Scan for the cell matching the given text and deliver its [x, y] coordinate at center. 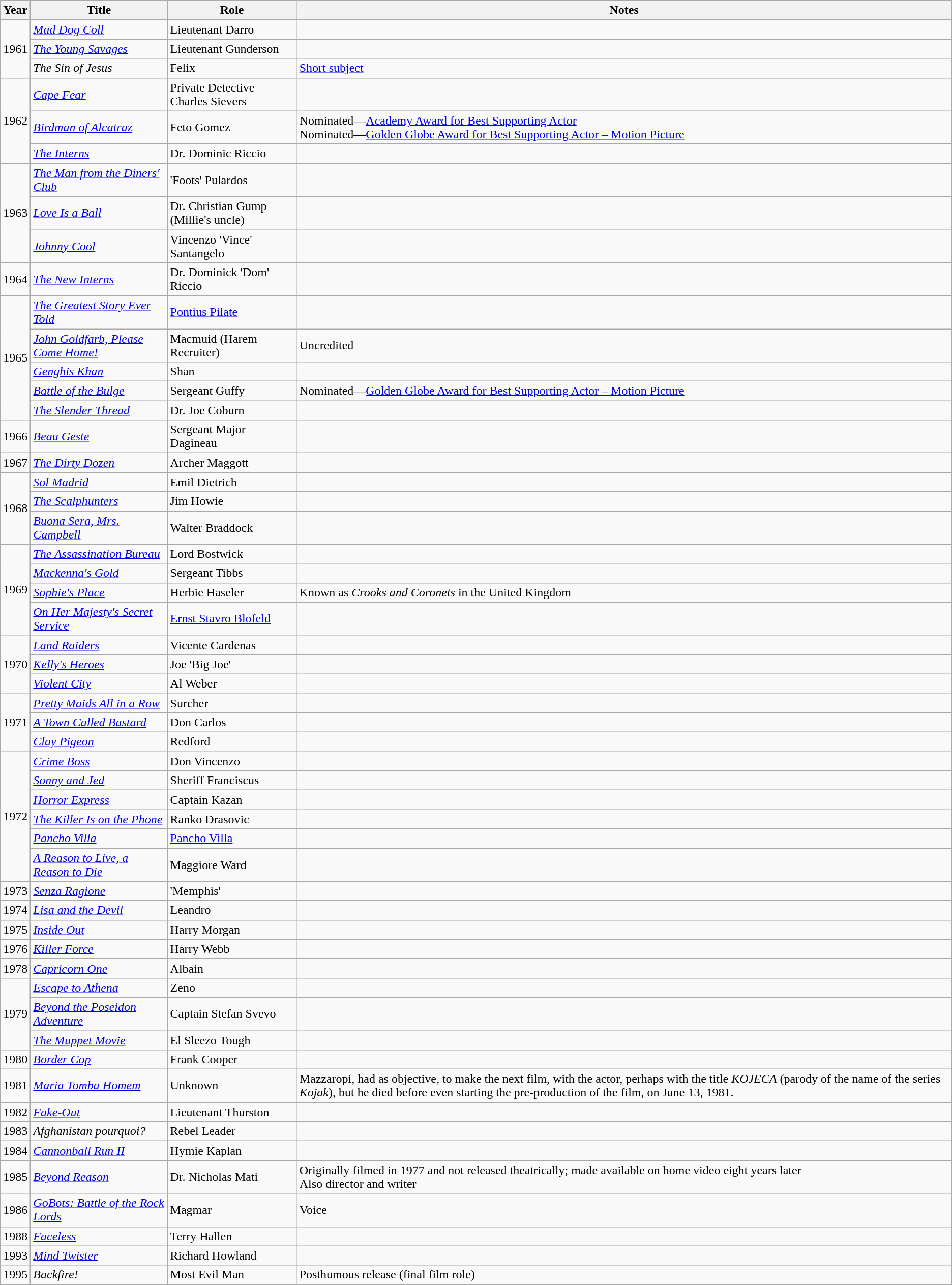
Pretty Maids All in a Row [99, 703]
Lord Bostwick [232, 554]
Horror Express [99, 800]
Private Detective Charles Sievers [232, 95]
The Man from the Diners' Club [99, 180]
Harry Webb [232, 949]
Buona Sera, Mrs. Campbell [99, 528]
El Sleezo Tough [232, 1040]
Richard Howland [232, 1256]
Kelly's Heroes [99, 664]
Felix [232, 68]
Cannonball Run II [99, 1151]
1993 [15, 1256]
Herbie Haseler [232, 592]
The Slender Thread [99, 410]
1974 [15, 910]
1981 [15, 1086]
1962 [15, 121]
Capricorn One [99, 968]
Beau Geste [99, 436]
1984 [15, 1151]
John Goldfarb, Please Come Home! [99, 345]
Joe 'Big Joe' [232, 664]
Fake-Out [99, 1112]
Dr. Dominick 'Dom' Riccio [232, 279]
Leandro [232, 910]
Senza Ragione [99, 891]
1964 [15, 279]
Dr. Dominic Riccio [232, 154]
Macmuid (Harem Recruiter) [232, 345]
1995 [15, 1275]
Maggiore Ward [232, 864]
Backfire! [99, 1275]
The Greatest Story Ever Told [99, 312]
Birdman of Alcatraz [99, 127]
Battle of the Bulge [99, 391]
Sheriff Franciscus [232, 781]
Beyond the Poseidon Adventure [99, 1014]
Voice [624, 1210]
Year [15, 10]
Pontius Pilate [232, 312]
Clay Pigeon [99, 742]
1976 [15, 949]
Surcher [232, 703]
The Interns [99, 154]
1980 [15, 1060]
Lieutenant Thurston [232, 1112]
Emil Dietrich [232, 482]
Captain Kazan [232, 800]
Redford [232, 742]
The Assassination Bureau [99, 554]
Ranko Drasovic [232, 819]
Sophie's Place [99, 592]
Inside Out [99, 930]
Maria Tomba Homem [99, 1086]
Harry Morgan [232, 930]
1982 [15, 1112]
Feto Gomez [232, 127]
1963 [15, 213]
Zeno [232, 988]
Jim Howie [232, 501]
Nominated—Academy Award for Best Supporting ActorNominated—Golden Globe Award for Best Supporting Actor – Motion Picture [624, 127]
Magmar [232, 1210]
Vincenzo 'Vince' Santangelo [232, 246]
Walter Braddock [232, 528]
A Reason to Live, a Reason to Die [99, 864]
Dr. Joe Coburn [232, 410]
The New Interns [99, 279]
'Memphis' [232, 891]
Sonny and Jed [99, 781]
Don Carlos [232, 723]
The Scalphunters [99, 501]
Land Raiders [99, 645]
Hymie Kaplan [232, 1151]
1968 [15, 509]
Sergeant Tibbs [232, 573]
Sergeant Guffy [232, 391]
The Young Savages [99, 49]
Afghanistan pourquoi? [99, 1131]
1985 [15, 1177]
Crime Boss [99, 761]
Sol Madrid [99, 482]
Killer Force [99, 949]
A Town Called Bastard [99, 723]
1972 [15, 817]
The Dirty Dozen [99, 463]
Originally filmed in 1977 and not released theatrically; made available on home video eight years laterAlso director and writer [624, 1177]
Captain Stefan Svevo [232, 1014]
Beyond Reason [99, 1177]
Sergeant Major Dagineau [232, 436]
'Foots' Pulardos [232, 180]
Vicente Cardenas [232, 645]
Unknown [232, 1086]
Notes [624, 10]
Terry Hallen [232, 1236]
Uncredited [624, 345]
1970 [15, 664]
Mind Twister [99, 1256]
1975 [15, 930]
Lieutenant Darro [232, 29]
Al Weber [232, 683]
1979 [15, 1014]
1966 [15, 436]
1986 [15, 1210]
Rebel Leader [232, 1131]
Dr. Nicholas Mati [232, 1177]
Mackenna's Gold [99, 573]
Frank Cooper [232, 1060]
Cape Fear [99, 95]
1988 [15, 1236]
Albain [232, 968]
Title [99, 10]
Most Evil Man [232, 1275]
1967 [15, 463]
Lieutenant Gunderson [232, 49]
1978 [15, 968]
Johnny Cool [99, 246]
1961 [15, 49]
Mad Dog Coll [99, 29]
Faceless [99, 1236]
Love Is a Ball [99, 213]
Ernst Stavro Blofeld [232, 618]
Role [232, 10]
Don Vincenzo [232, 761]
Violent City [99, 683]
1965 [15, 357]
Archer Maggott [232, 463]
Posthumous release (final film role) [624, 1275]
Lisa and the Devil [99, 910]
Nominated—Golden Globe Award for Best Supporting Actor – Motion Picture [624, 391]
The Killer Is on the Phone [99, 819]
1983 [15, 1131]
The Muppet Movie [99, 1040]
Dr. Christian Gump (Millie's uncle) [232, 213]
Known as Crooks and Coronets in the United Kingdom [624, 592]
1969 [15, 590]
Genghis Khan [99, 372]
Border Cop [99, 1060]
GoBots: Battle of the Rock Lords [99, 1210]
Shan [232, 372]
The Sin of Jesus [99, 68]
Escape to Athena [99, 988]
1973 [15, 891]
Short subject [624, 68]
On Her Majesty's Secret Service [99, 618]
1971 [15, 723]
